From the cell containing the given text, extract its center point as [x, y] coordinate. 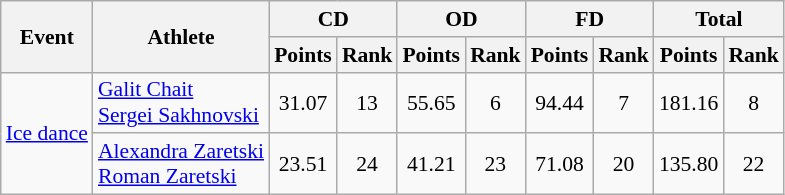
31.07 [303, 102]
41.21 [431, 164]
22 [754, 164]
23.51 [303, 164]
OD [461, 19]
Athlete [181, 36]
94.44 [560, 102]
13 [368, 102]
55.65 [431, 102]
71.08 [560, 164]
6 [496, 102]
8 [754, 102]
135.80 [688, 164]
Total [719, 19]
FD [590, 19]
7 [624, 102]
20 [624, 164]
Ice dance [47, 133]
24 [368, 164]
Alexandra Zaretski Roman Zaretski [181, 164]
CD [333, 19]
181.16 [688, 102]
Galit Chait Sergei Sakhnovski [181, 102]
23 [496, 164]
Event [47, 36]
